Identify which cell holds the provided text, then report its [x, y] central coordinate. 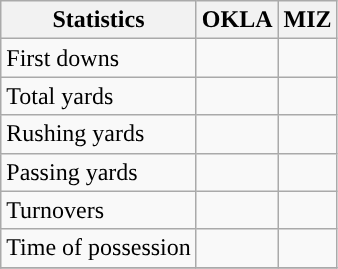
Statistics [99, 20]
MIZ [308, 20]
Turnovers [99, 210]
Time of possession [99, 248]
OKLA [237, 20]
Rushing yards [99, 134]
Total yards [99, 96]
Passing yards [99, 172]
First downs [99, 58]
